From the cell containing the given text, extract its center point as [X, Y] coordinate. 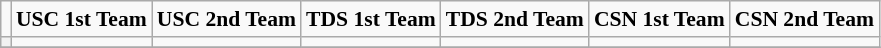
CSN 2nd Team [804, 19]
TDS 2nd Team [515, 19]
TDS 1st Team [371, 19]
CSN 1st Team [660, 19]
USC 2nd Team [226, 19]
USC 1st Team [82, 19]
